Return the (X, Y) coordinate for the center point of the cell that contains the specified text.  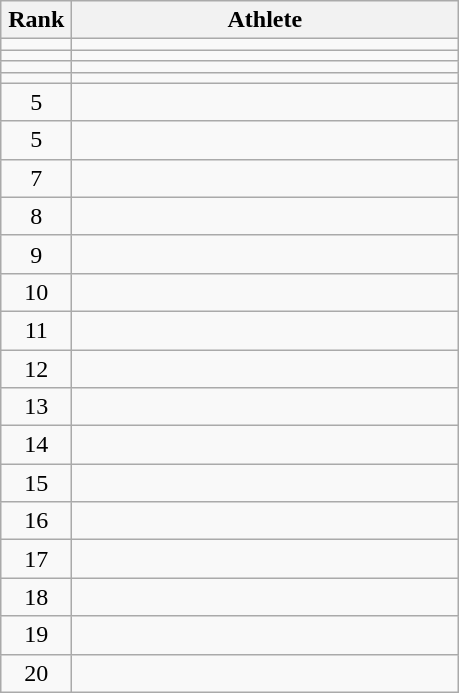
14 (36, 445)
11 (36, 330)
10 (36, 292)
Athlete (265, 20)
13 (36, 407)
19 (36, 635)
16 (36, 521)
8 (36, 216)
18 (36, 597)
9 (36, 254)
15 (36, 483)
12 (36, 369)
17 (36, 559)
Rank (36, 20)
20 (36, 673)
7 (36, 178)
